For the text-containing cell, return its midpoint in [x, y] coordinate format. 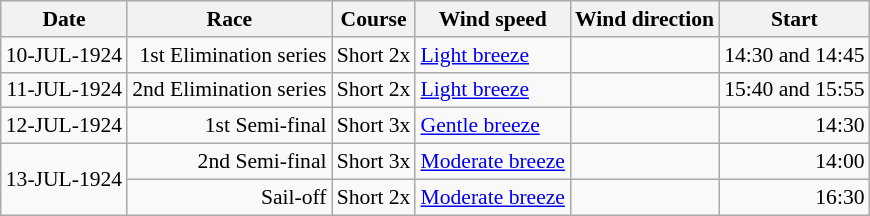
2nd Elimination series [229, 90]
14:00 [794, 162]
Gentle breeze [492, 126]
11-JUL-1924 [64, 90]
Date [64, 19]
1st Elimination series [229, 55]
2nd Semi-final [229, 162]
1st Semi-final [229, 126]
Start [794, 19]
10-JUL-1924 [64, 55]
13-JUL-1924 [64, 180]
Wind direction [644, 19]
Wind speed [492, 19]
14:30 and 14:45 [794, 55]
12-JUL-1924 [64, 126]
Race [229, 19]
Sail-off [229, 197]
15:40 and 15:55 [794, 90]
16:30 [794, 197]
Course [374, 19]
14:30 [794, 126]
